Provide the (x, y) coordinate of the cell's center where the given text is located.  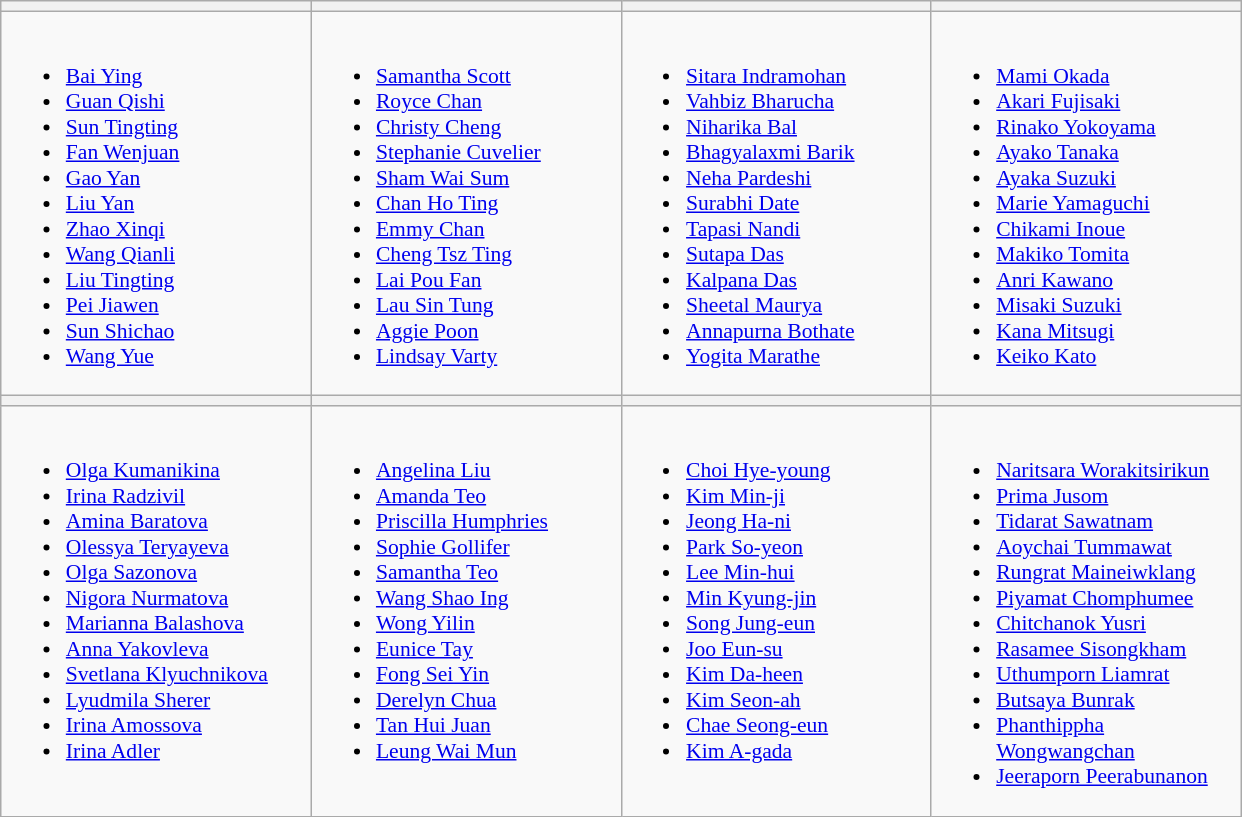
Samantha ScottRoyce ChanChristy ChengStephanie CuvelierSham Wai SumChan Ho TingEmmy ChanCheng Tsz TingLai Pou FanLau Sin TungAggie PoonLindsay Varty (466, 204)
Bai YingGuan QishiSun TingtingFan WenjuanGao YanLiu YanZhao XinqiWang QianliLiu TingtingPei JiawenSun ShichaoWang Yue (156, 204)
Choi Hye-youngKim Min-jiJeong Ha-niPark So-yeonLee Min-huiMin Kyung-jinSong Jung-eunJoo Eun-suKim Da-heenKim Seon-ahChae Seong-eunKim A-gada (776, 611)
